Capture the cell that displays the provided text and extract its (X, Y) central coordinate. 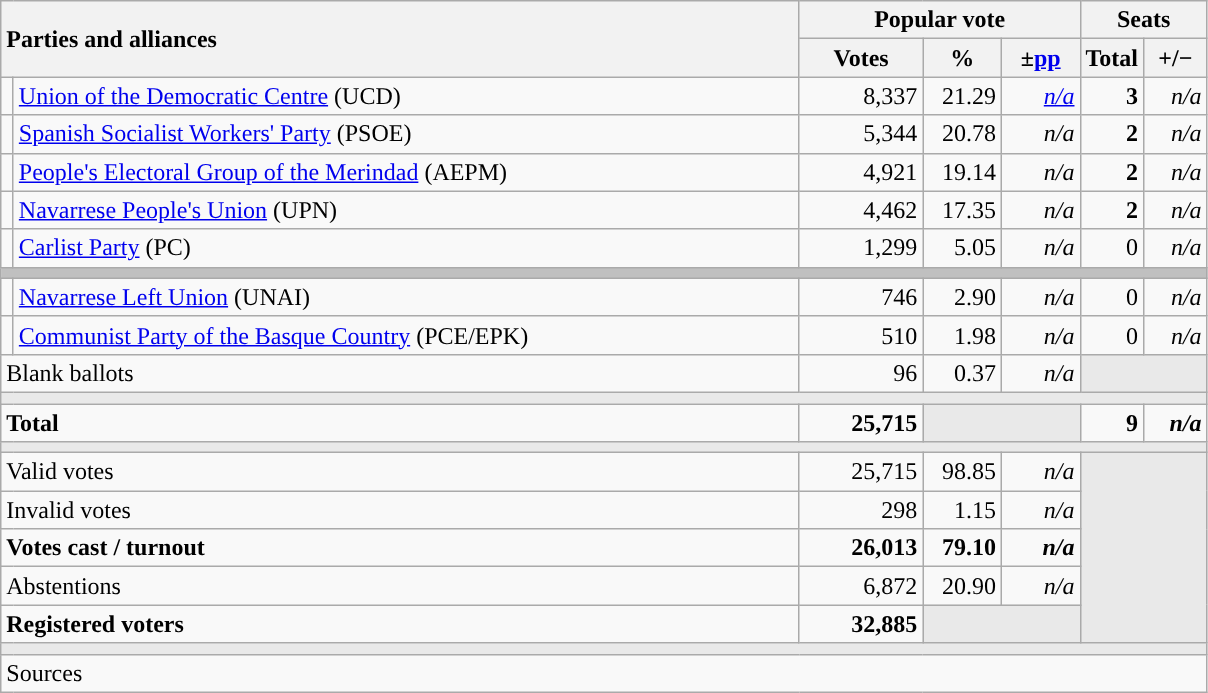
Communist Party of the Basque Country (PCE/EPK) (406, 335)
Votes (861, 58)
People's Electoral Group of the Merindad (AEPM) (406, 172)
1,299 (861, 248)
4,921 (861, 172)
9 (1112, 423)
+/− (1176, 58)
20.90 (962, 586)
79.10 (962, 548)
Navarrese People's Union (UPN) (406, 210)
Registered voters (400, 624)
Navarrese Left Union (UNAI) (406, 297)
3 (1112, 96)
32,885 (861, 624)
6,872 (861, 586)
Spanish Socialist Workers' Party (PSOE) (406, 134)
Parties and alliances (400, 39)
Invalid votes (400, 510)
1.15 (962, 510)
20.78 (962, 134)
±pp (1040, 58)
5,344 (861, 134)
5.05 (962, 248)
% (962, 58)
Carlist Party (PC) (406, 248)
4,462 (861, 210)
Valid votes (400, 472)
Sources (604, 673)
Seats (1144, 20)
26,013 (861, 548)
298 (861, 510)
19.14 (962, 172)
Votes cast / turnout (400, 548)
8,337 (861, 96)
746 (861, 297)
Blank ballots (400, 373)
510 (861, 335)
21.29 (962, 96)
1.98 (962, 335)
0.37 (962, 373)
17.35 (962, 210)
96 (861, 373)
Popular vote (940, 20)
Union of the Democratic Centre (UCD) (406, 96)
Abstentions (400, 586)
2.90 (962, 297)
98.85 (962, 472)
